Extract the (X, Y) coordinate from the center of the cell holding the provided text.  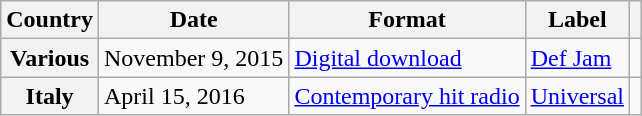
November 9, 2015 (193, 58)
Italy (50, 96)
Universal (577, 96)
Date (193, 20)
Format (407, 20)
April 15, 2016 (193, 96)
Various (50, 58)
Contemporary hit radio (407, 96)
Def Jam (577, 58)
Digital download (407, 58)
Label (577, 20)
Country (50, 20)
